Scan for the cell matching the given text and deliver its [x, y] coordinate at center. 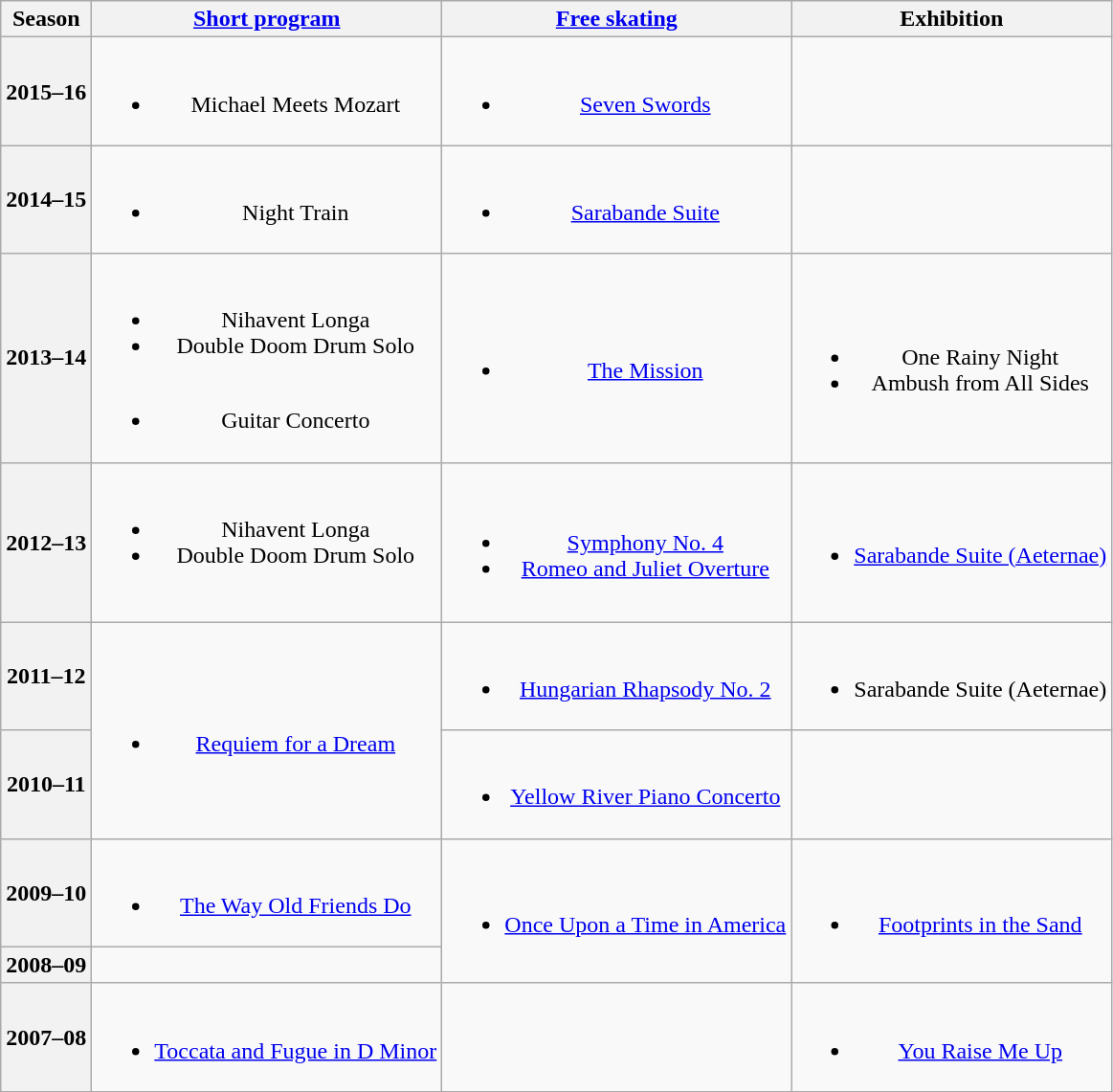
Sarabande Suite [616, 199]
Short program [267, 19]
Seven Swords [616, 92]
Michael Meets Mozart [267, 92]
You Raise Me Up [951, 1037]
The Way Old Friends Do [267, 892]
One Rainy NightAmbush from All Sides [951, 358]
Nihavent LongaDouble Doom Drum Solo [267, 542]
The Mission [616, 358]
2010–11 [46, 785]
Footprints in the Sand [951, 911]
2015–16 [46, 92]
Yellow River Piano Concerto [616, 785]
2013–14 [46, 358]
Free skating [616, 19]
2009–10 [46, 892]
Once Upon a Time in America [616, 911]
2007–08 [46, 1037]
Exhibition [951, 19]
Season [46, 19]
Requiem for a Dream [267, 730]
2008–09 [46, 965]
Symphony No. 4 Romeo and Juliet Overture [616, 542]
2011–12 [46, 676]
2014–15 [46, 199]
Night Train [267, 199]
Toccata and Fugue in D Minor [267, 1037]
Hungarian Rhapsody No. 2 [616, 676]
Nihavent LongaDouble Doom Drum Solo Guitar Concerto [267, 358]
2012–13 [46, 542]
